From the cell containing the given text, extract its center point as (x, y) coordinate. 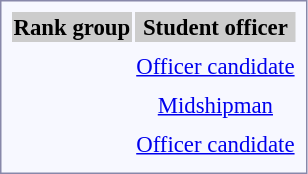
Midshipman (216, 105)
Rank group (72, 27)
Student officer (216, 27)
